Extract the [x, y] coordinate from the center of the cell holding the provided text.  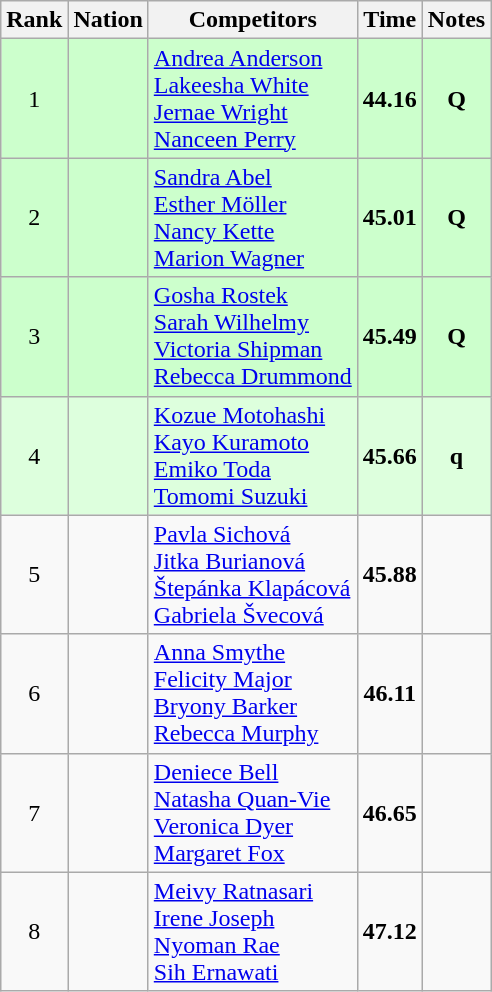
46.65 [390, 812]
Sandra AbelEsther MöllerNancy KetteMarion Wagner [252, 218]
q [456, 456]
45.01 [390, 218]
6 [34, 694]
47.12 [390, 932]
Notes [456, 20]
Rank [34, 20]
45.88 [390, 574]
1 [34, 98]
8 [34, 932]
7 [34, 812]
Gosha RostekSarah WilhelmyVictoria ShipmanRebecca Drummond [252, 336]
3 [34, 336]
46.11 [390, 694]
4 [34, 456]
Meivy RatnasariIrene JosephNyoman RaeSih Ernawati [252, 932]
45.49 [390, 336]
45.66 [390, 456]
5 [34, 574]
Competitors [252, 20]
Kozue MotohashiKayo KuramotoEmiko TodaTomomi Suzuki [252, 456]
Time [390, 20]
Nation [108, 20]
44.16 [390, 98]
Pavla SichováJitka BurianováŠtepánka KlapácováGabriela Švecová [252, 574]
Anna SmytheFelicity MajorBryony BarkerRebecca Murphy [252, 694]
2 [34, 218]
Andrea AndersonLakeesha WhiteJernae WrightNanceen Perry [252, 98]
Deniece BellNatasha Quan-VieVeronica DyerMargaret Fox [252, 812]
